Return the (X, Y) coordinate for the center point of the cell that contains the specified text.  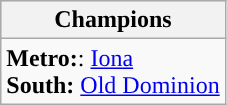
Champions (113, 20)
Metro:: IonaSouth: Old Dominion (113, 72)
